From the cell containing the given text, extract its center point as (x, y) coordinate. 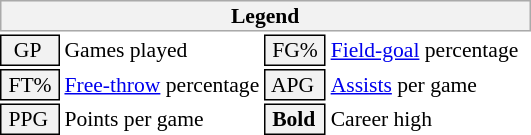
Field-goal percentage (430, 50)
GP (30, 50)
Free-throw percentage (162, 85)
Legend (265, 16)
Assists per game (430, 85)
FT% (30, 85)
FG% (295, 50)
APG (295, 85)
Games played (162, 50)
